Search for the cell housing the specified text and yield its [x, y] center coordinate. 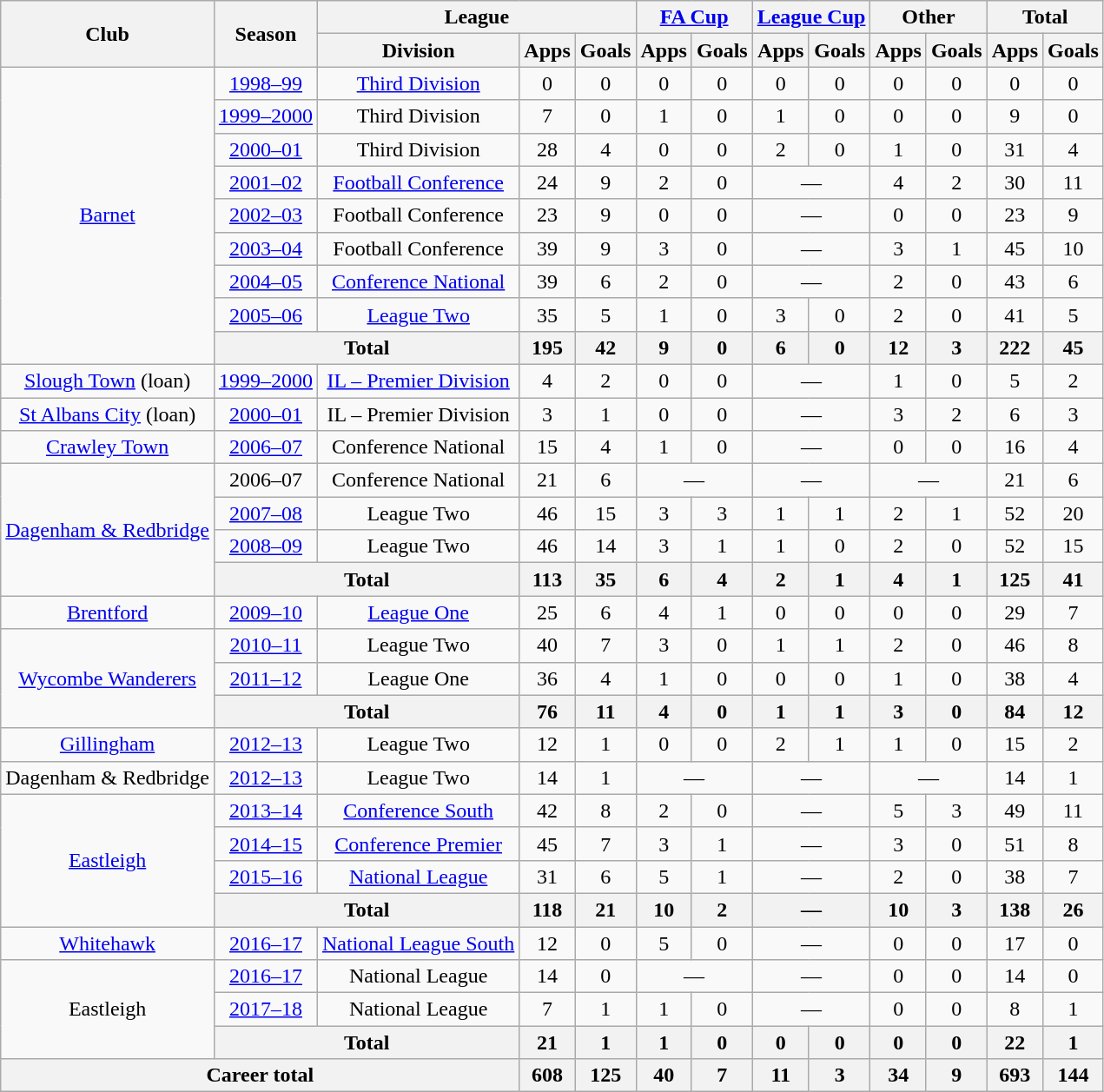
51 [1015, 844]
Division [418, 50]
Career total [261, 1075]
National League South [418, 943]
2004–05 [266, 281]
76 [547, 711]
Gillingham [108, 745]
138 [1015, 910]
29 [1015, 612]
25 [547, 612]
26 [1074, 910]
Conference Premier [418, 844]
2014–15 [266, 844]
Conference South [418, 811]
Club [108, 34]
693 [1015, 1075]
195 [547, 347]
Brentford [108, 612]
2001–02 [266, 182]
Crawley Town [108, 447]
League Cup [811, 17]
2013–14 [266, 811]
1998–99 [266, 83]
FA Cup [694, 17]
43 [1015, 281]
2008–09 [266, 546]
84 [1015, 711]
St Albans City (loan) [108, 414]
2007–08 [266, 513]
2009–10 [266, 612]
2011–12 [266, 678]
22 [1015, 1042]
2005–06 [266, 314]
2015–16 [266, 877]
28 [547, 149]
30 [1015, 182]
608 [547, 1075]
Slough Town (loan) [108, 381]
2010–11 [266, 645]
36 [547, 678]
17 [1015, 943]
24 [547, 182]
20 [1074, 513]
118 [547, 910]
16 [1015, 447]
144 [1074, 1075]
Barnet [108, 215]
Whitehawk [108, 943]
2003–04 [266, 248]
113 [547, 579]
2002–03 [266, 215]
34 [898, 1075]
49 [1015, 811]
2017–18 [266, 1009]
Other [929, 17]
Wycombe Wanderers [108, 678]
League [476, 17]
Season [266, 34]
222 [1015, 347]
